Return [X, Y] of the center of cell containing provided text 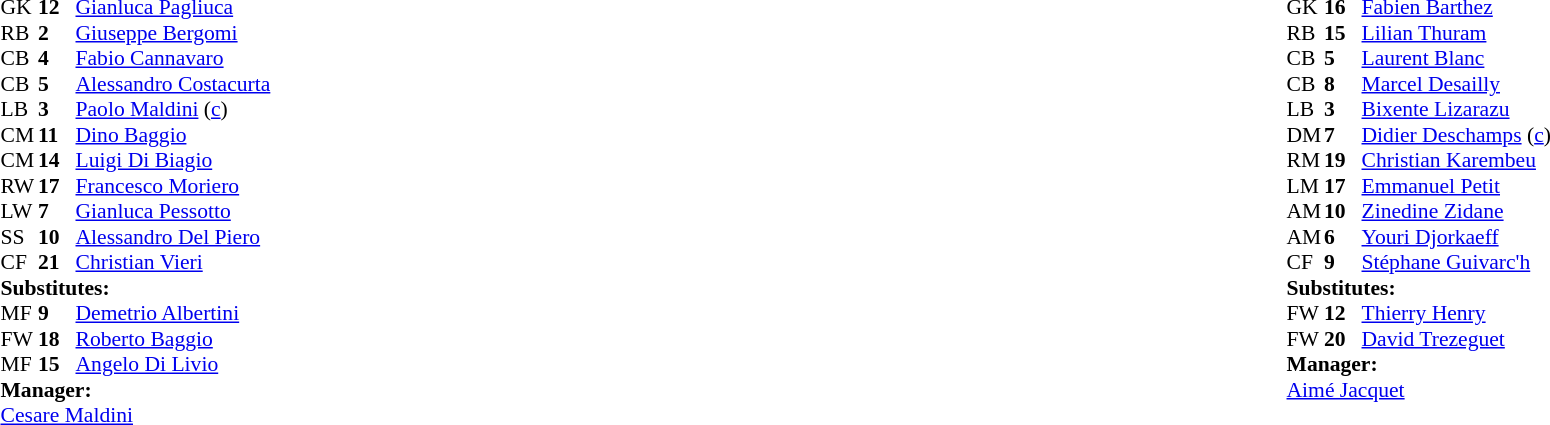
Manager: [135, 390]
RW [19, 186]
Gianluca Pessotto [174, 211]
2 [57, 33]
4 [57, 59]
Alessandro Costacurta [174, 84]
Giuseppe Bergomi [174, 33]
6 [1343, 237]
Fabio Cannavaro [174, 59]
14 [57, 161]
Angelo Di Livio [174, 365]
Substitutes: [135, 288]
Roberto Baggio [174, 339]
21 [57, 263]
LM [1306, 186]
Paolo Maldini (c) [174, 109]
RM [1306, 161]
Demetrio Albertini [174, 313]
Luigi Di Biagio [174, 161]
SS [19, 237]
Francesco Moriero [174, 186]
8 [1343, 84]
DM [1306, 135]
11 [57, 135]
20 [1343, 339]
Dino Baggio [174, 135]
Alessandro Del Piero [174, 237]
12 [1343, 313]
LW [19, 211]
18 [57, 339]
Christian Vieri [174, 263]
19 [1343, 161]
